Find where the given text appears and provide that cell's center as [x, y] coordinate. 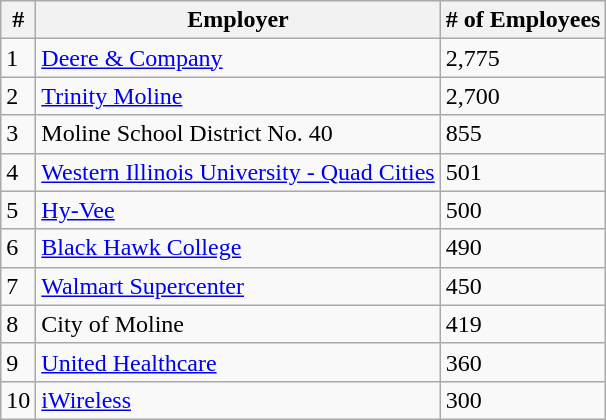
Walmart Supercenter [238, 286]
10 [18, 400]
419 [523, 324]
4 [18, 172]
City of Moline [238, 324]
Trinity Moline [238, 96]
# of Employees [523, 20]
8 [18, 324]
Employer [238, 20]
7 [18, 286]
501 [523, 172]
500 [523, 210]
450 [523, 286]
Deere & Company [238, 58]
5 [18, 210]
3 [18, 134]
United Healthcare [238, 362]
Moline School District No. 40 [238, 134]
1 [18, 58]
Western Illinois University - Quad Cities [238, 172]
490 [523, 248]
2,700 [523, 96]
2 [18, 96]
# [18, 20]
9 [18, 362]
Black Hawk College [238, 248]
300 [523, 400]
iWireless [238, 400]
6 [18, 248]
2,775 [523, 58]
Hy-Vee [238, 210]
360 [523, 362]
855 [523, 134]
